Locate the cell with the specified text and output its (X, Y) center coordinate. 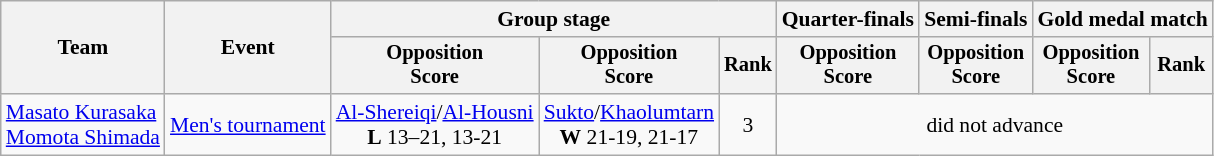
Masato KurasakaMomota Shimada (83, 124)
Event (248, 48)
Quarter-finals (848, 19)
Group stage (554, 19)
did not advance (995, 124)
3 (748, 124)
Team (83, 48)
Semi-finals (976, 19)
Sukto/KhaolumtarnW 21-19, 21-17 (629, 124)
Al-Shereiqi/Al-HousniL 13–21, 13-21 (435, 124)
Gold medal match (1122, 19)
Men's tournament (248, 124)
